Return the (x, y) coordinate for the center point of the cell that contains the specified text.  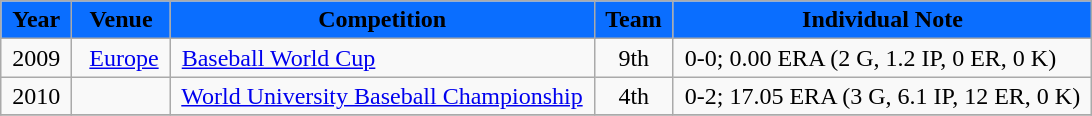
Individual Note (882, 20)
Year (36, 20)
0-0; 0.00 ERA (2 G, 1.2 IP, 0 ER, 0 K) (882, 58)
Baseball World Cup (382, 58)
9th (634, 58)
4th (634, 96)
Venue (121, 20)
World University Baseball Championship (382, 96)
Europe (121, 58)
2009 (36, 58)
2010 (36, 96)
Competition (382, 20)
0-2; 17.05 ERA (3 G, 6.1 IP, 12 ER, 0 K) (882, 96)
Team (634, 20)
